Scan for the cell matching the given text and deliver its (X, Y) coordinate at center. 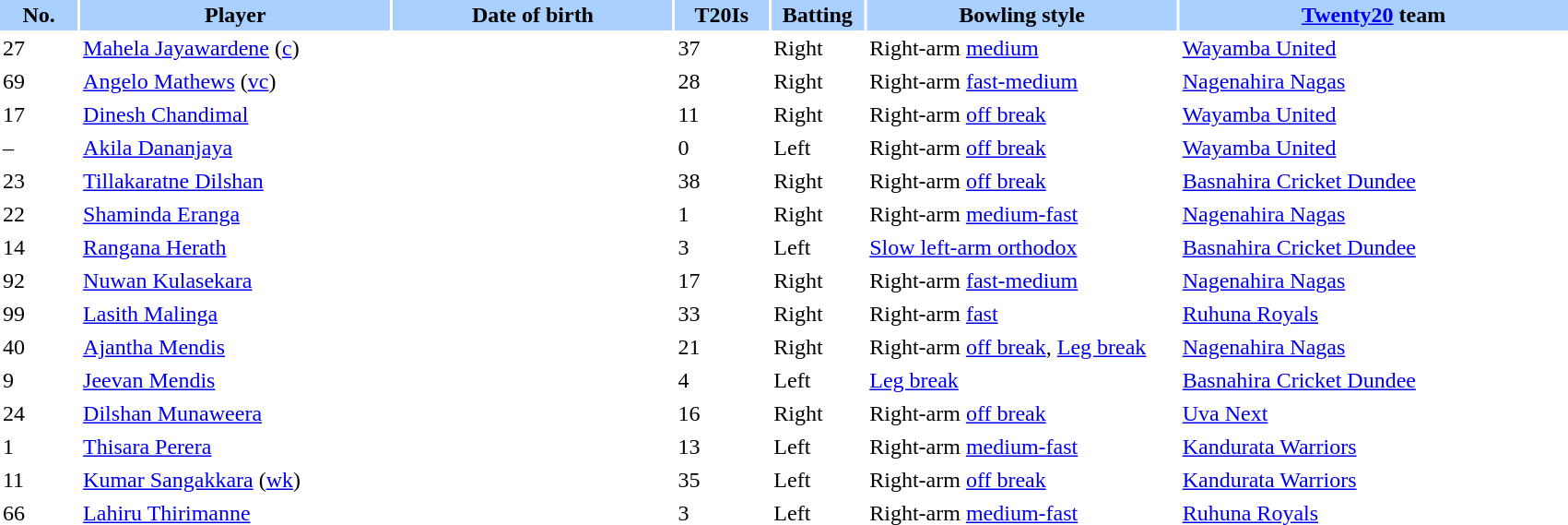
23 (39, 181)
35 (721, 480)
3 (721, 247)
Ajantha Mendis (235, 347)
9 (39, 380)
37 (721, 48)
4 (721, 380)
0 (721, 148)
13 (721, 447)
22 (39, 214)
Jeevan Mendis (235, 380)
Batting (817, 15)
33 (721, 314)
Player (235, 15)
Angelo Mathews (vc) (235, 81)
No. (39, 15)
Mahela Jayawardene (c) (235, 48)
Kumar Sangakkara (wk) (235, 480)
T20Is (721, 15)
Date of birth (533, 15)
28 (721, 81)
Thisara Perera (235, 447)
21 (721, 347)
Twenty20 team (1373, 15)
Nuwan Kulasekara (235, 280)
92 (39, 280)
40 (39, 347)
Right-arm off break, Leg break (1021, 347)
Akila Dananjaya (235, 148)
Slow left-arm orthodox (1021, 247)
Ruhuna Royals (1373, 314)
99 (39, 314)
Uva Next (1373, 413)
Leg break (1021, 380)
Dilshan Munaweera (235, 413)
Shaminda Eranga (235, 214)
27 (39, 48)
Tillakaratne Dilshan (235, 181)
Dinesh Chandimal (235, 114)
Right-arm medium (1021, 48)
16 (721, 413)
Right-arm fast (1021, 314)
24 (39, 413)
Lasith Malinga (235, 314)
– (39, 148)
Rangana Herath (235, 247)
69 (39, 81)
14 (39, 247)
Bowling style (1021, 15)
38 (721, 181)
